For the text-containing cell, return its midpoint in (X, Y) coordinate format. 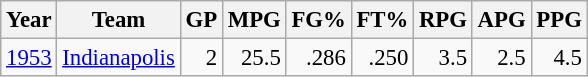
25.5 (254, 58)
FT% (382, 20)
2 (201, 58)
RPG (444, 20)
.250 (382, 58)
1953 (29, 58)
APG (502, 20)
PPG (559, 20)
4.5 (559, 58)
GP (201, 20)
MPG (254, 20)
3.5 (444, 58)
2.5 (502, 58)
Indianapolis (118, 58)
.286 (318, 58)
Team (118, 20)
FG% (318, 20)
Year (29, 20)
